Locate the cell with the specified text and output its [x, y] center coordinate. 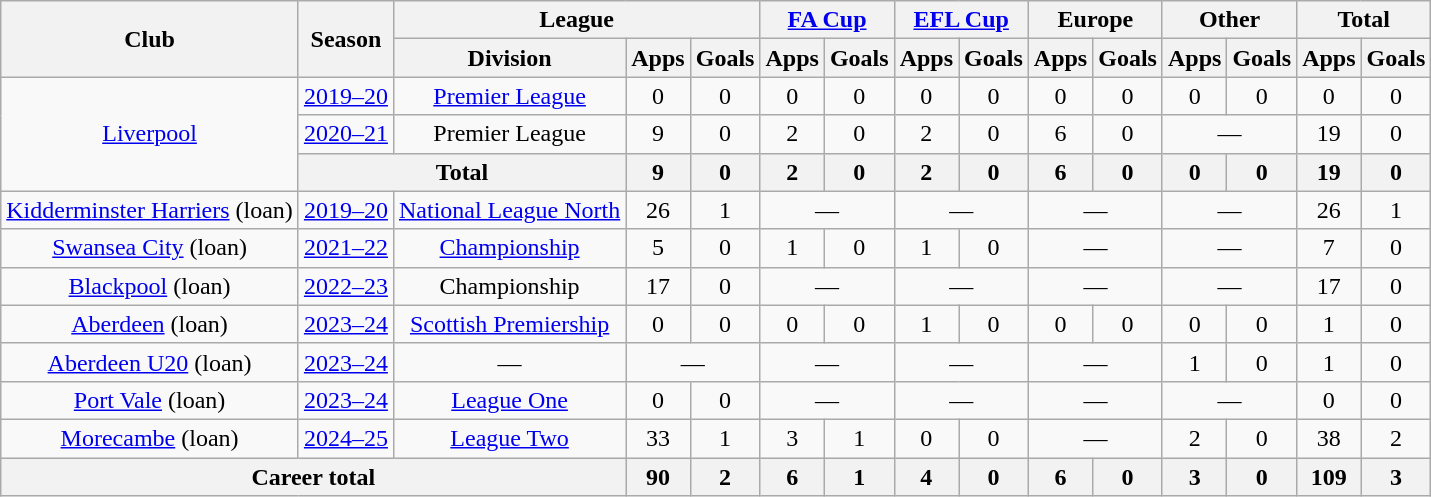
Aberdeen (loan) [150, 324]
2021–22 [346, 248]
Port Vale (loan) [150, 400]
7 [1329, 248]
Career total [314, 477]
Morecambe (loan) [150, 438]
38 [1329, 438]
Other [1229, 20]
4 [926, 477]
National League North [509, 210]
Division [509, 58]
Swansea City (loan) [150, 248]
Liverpool [150, 134]
2020–21 [346, 134]
90 [658, 477]
Kidderminster Harriers (loan) [150, 210]
5 [658, 248]
League Two [509, 438]
Blackpool (loan) [150, 286]
33 [658, 438]
2022–23 [346, 286]
League [576, 20]
Aberdeen U20 (loan) [150, 362]
109 [1329, 477]
Scottish Premiership [509, 324]
EFL Cup [961, 20]
FA Cup [827, 20]
2024–25 [346, 438]
League One [509, 400]
Europe [1095, 20]
Club [150, 39]
Season [346, 39]
